Output the [x, y] coordinate of the center of the cell containing the given text.  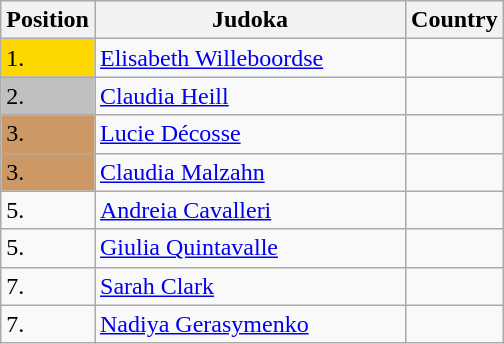
Lucie Décosse [250, 134]
Elisabeth Willeboordse [250, 58]
Country [455, 20]
Position [48, 20]
2. [48, 96]
Sarah Clark [250, 286]
Claudia Heill [250, 96]
1. [48, 58]
Giulia Quintavalle [250, 248]
Nadiya Gerasymenko [250, 324]
Claudia Malzahn [250, 172]
Judoka [250, 20]
Andreia Cavalleri [250, 210]
